Search for the cell housing the specified text and yield its [X, Y] center coordinate. 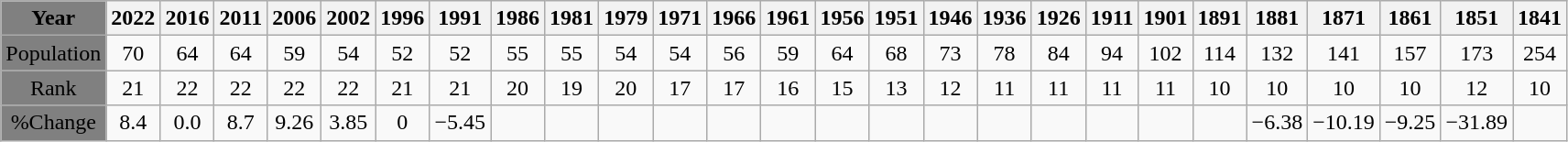
157 [1410, 53]
56 [735, 53]
−31.89 [1476, 123]
94 [1112, 53]
70 [134, 53]
1956 [843, 18]
3.85 [348, 123]
254 [1541, 53]
173 [1476, 53]
2022 [134, 18]
−10.19 [1345, 123]
0 [403, 123]
Rank [53, 88]
2002 [348, 18]
15 [843, 88]
8.7 [241, 123]
1911 [1112, 18]
13 [896, 88]
16 [788, 88]
78 [1004, 53]
−6.38 [1277, 123]
2016 [187, 18]
Year [53, 18]
19 [572, 88]
2006 [295, 18]
1936 [1004, 18]
1881 [1277, 18]
1986 [518, 18]
1841 [1541, 18]
1996 [403, 18]
%Change [53, 123]
102 [1165, 53]
Population [53, 53]
1926 [1059, 18]
84 [1059, 53]
1851 [1476, 18]
−9.25 [1410, 123]
9.26 [295, 123]
1871 [1345, 18]
73 [951, 53]
1961 [788, 18]
8.4 [134, 123]
132 [1277, 53]
141 [1345, 53]
0.0 [187, 123]
−5.45 [460, 123]
2011 [241, 18]
114 [1220, 53]
1891 [1220, 18]
1979 [626, 18]
68 [896, 53]
1966 [735, 18]
1981 [572, 18]
1991 [460, 18]
1971 [680, 18]
1951 [896, 18]
1861 [1410, 18]
1946 [951, 18]
1901 [1165, 18]
